Extract the (X, Y) coordinate from the center of the cell holding the provided text.  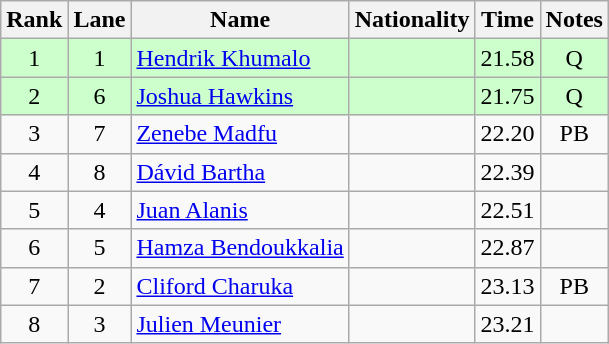
22.87 (508, 248)
23.21 (508, 324)
22.39 (508, 172)
21.75 (508, 96)
Hamza Bendoukkalia (240, 248)
22.20 (508, 134)
Dávid Bartha (240, 172)
Cliford Charuka (240, 286)
Zenebe Madfu (240, 134)
Nationality (412, 20)
Joshua Hawkins (240, 96)
Name (240, 20)
21.58 (508, 58)
Hendrik Khumalo (240, 58)
Julien Meunier (240, 324)
Rank (34, 20)
Juan Alanis (240, 210)
Notes (574, 20)
23.13 (508, 286)
Time (508, 20)
22.51 (508, 210)
Lane (100, 20)
